Extract the [x, y] coordinate from the center of the cell holding the provided text.  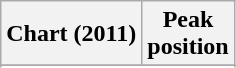
Peakposition [188, 34]
Chart (2011) [72, 34]
